Return (x, y) of the center of cell containing provided text 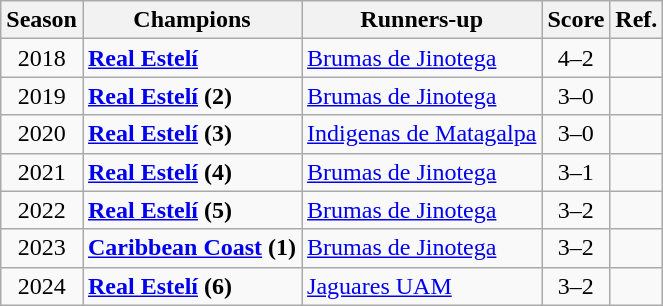
Runners-up (422, 20)
Ref. (636, 20)
3–1 (576, 172)
2020 (42, 134)
Indigenas de Matagalpa (422, 134)
4–2 (576, 58)
2024 (42, 286)
Real Estelí (4) (192, 172)
Season (42, 20)
Jaguares UAM (422, 286)
Real Estelí (5) (192, 210)
Caribbean Coast (1) (192, 248)
Score (576, 20)
2021 (42, 172)
2022 (42, 210)
Real Estelí (2) (192, 96)
2023 (42, 248)
Real Estelí (3) (192, 134)
Champions (192, 20)
2019 (42, 96)
2018 (42, 58)
Real Estelí (6) (192, 286)
Real Estelí (192, 58)
